Return the (x, y) coordinate for the center point of the cell that contains the specified text.  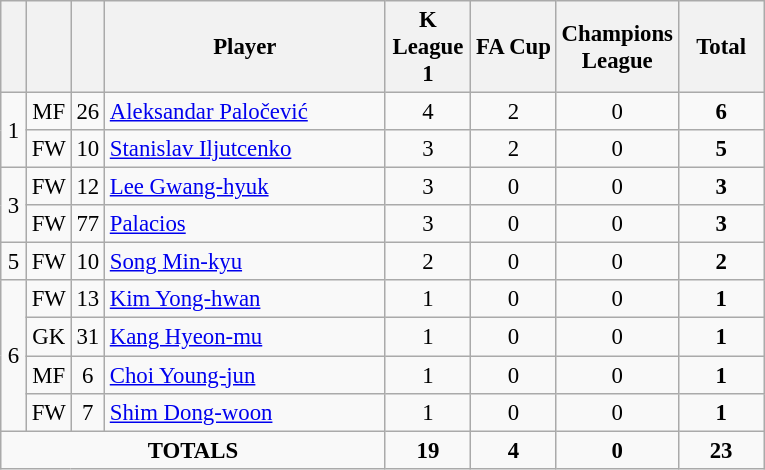
23 (721, 450)
12 (88, 187)
7 (88, 412)
77 (88, 224)
Aleksandar Paločević (244, 112)
FA Cup (514, 47)
13 (88, 299)
Song Min-kyu (244, 262)
K League 1 (428, 47)
31 (88, 337)
Champions League (617, 47)
Shim Dong-woon (244, 412)
26 (88, 112)
TOTALS (193, 450)
Stanislav Iljutcenko (244, 149)
Choi Young-jun (244, 375)
Lee Gwang-hyuk (244, 187)
GK (48, 337)
Total (721, 47)
19 (428, 450)
Player (244, 47)
Kang Hyeon-mu (244, 337)
Kim Yong-hwan (244, 299)
Palacios (244, 224)
